For the text-containing cell, return its midpoint in (X, Y) coordinate format. 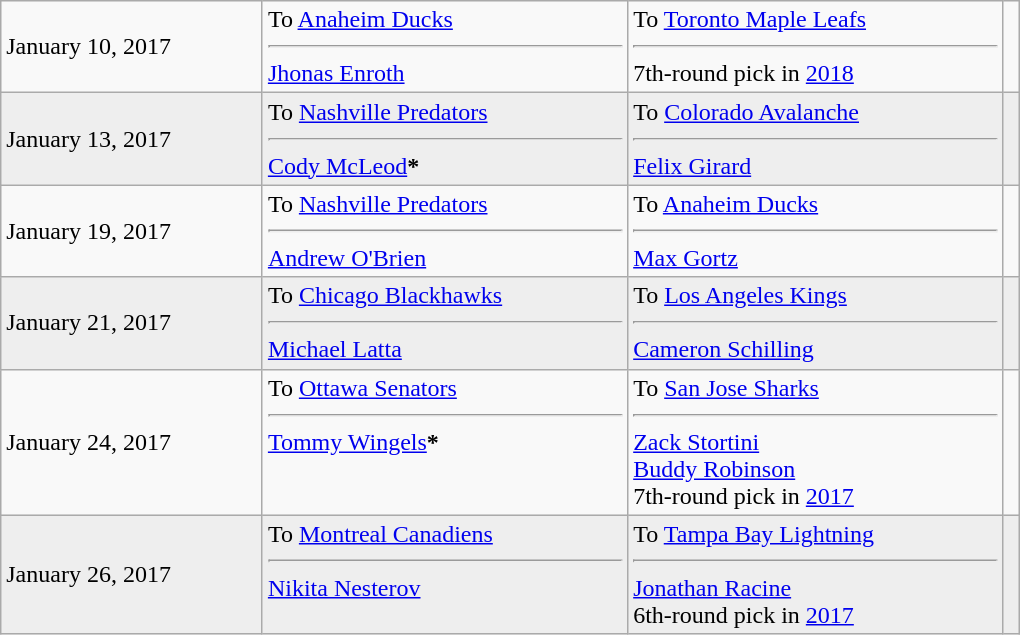
January 10, 2017 (132, 47)
To Nashville Predators Andrew O'Brien (444, 231)
To Chicago Blackhawks Michael Latta (444, 323)
To Nashville Predators Cody McLeod* (444, 139)
To Anaheim Ducks Jhonas Enroth (444, 47)
To Ottawa Senators Tommy Wingels* (444, 442)
To Montreal Canadiens Nikita Nesterov (444, 574)
To Anaheim Ducks Max Gortz (816, 231)
To Toronto Maple Leafs 7th-round pick in 2018 (816, 47)
To Tampa Bay Lightning Jonathan Racine6th-round pick in 2017 (816, 574)
To San Jose Sharks Zack StortiniBuddy Robinson7th-round pick in 2017 (816, 442)
January 13, 2017 (132, 139)
To Colorado Avalanche Felix Girard (816, 139)
To Los Angeles Kings Cameron Schilling (816, 323)
January 19, 2017 (132, 231)
January 21, 2017 (132, 323)
January 26, 2017 (132, 574)
January 24, 2017 (132, 442)
